Capture the cell that displays the provided text and extract its [x, y] central coordinate. 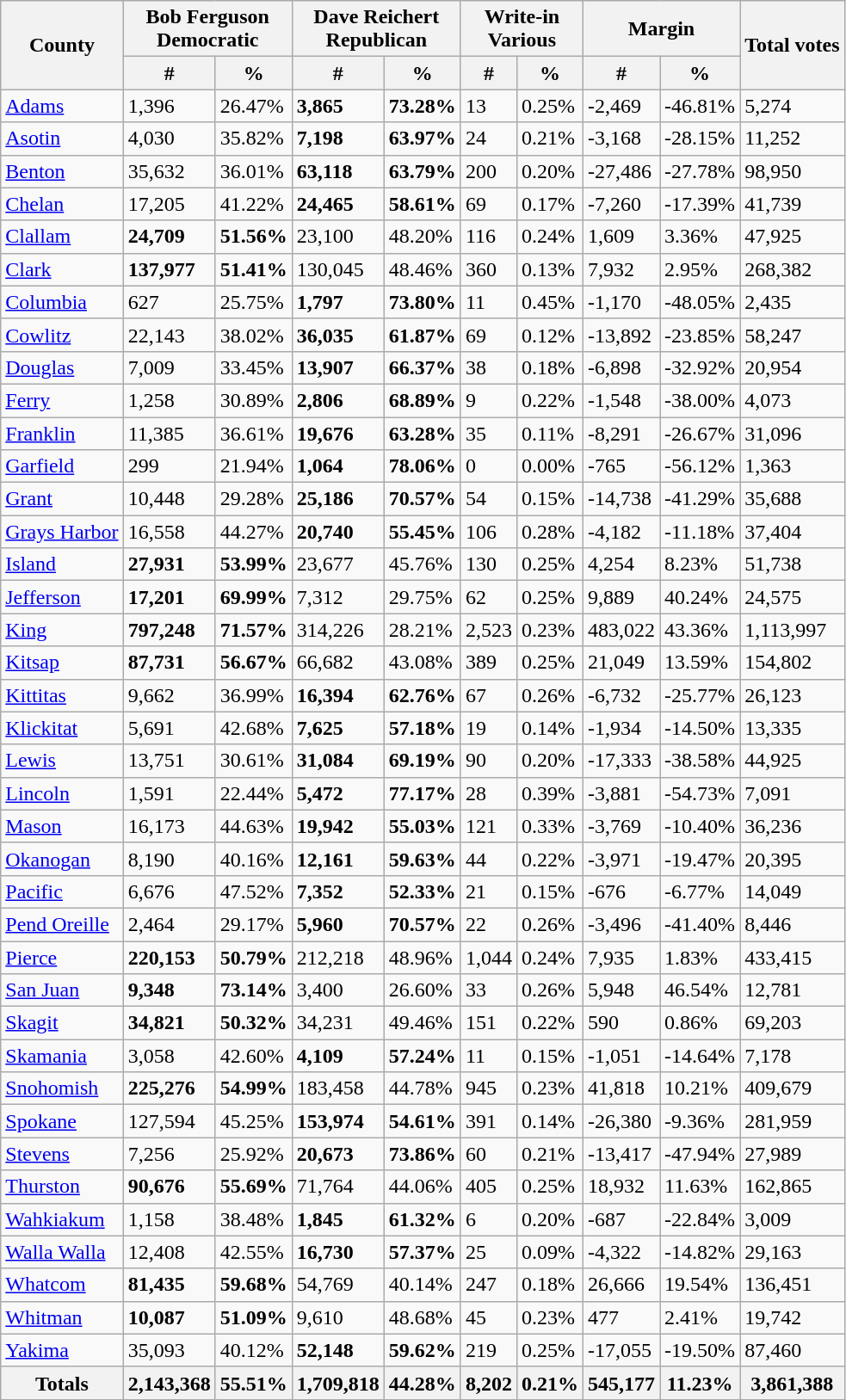
-4,322 [621, 1252]
3,400 [337, 990]
391 [489, 1121]
45 [489, 1317]
42.60% [253, 1056]
Kitsap [62, 663]
Dave ReichertRepublican [376, 29]
43.08% [422, 663]
46.54% [701, 990]
Grant [62, 499]
Mason [62, 826]
20,740 [337, 532]
20,954 [793, 367]
28.21% [422, 630]
-14,738 [621, 499]
21 [489, 891]
-1,051 [621, 1056]
24,575 [793, 597]
2.95% [701, 269]
36,236 [793, 826]
44.27% [253, 532]
-41.29% [701, 499]
Pend Oreille [62, 924]
1,797 [337, 302]
212,218 [337, 958]
0.45% [549, 302]
12,408 [169, 1252]
Cowlitz [62, 335]
151 [489, 1023]
-4,182 [621, 532]
-14.50% [701, 728]
40.24% [701, 597]
-27,486 [621, 171]
-6.77% [701, 891]
545,177 [621, 1383]
44 [489, 859]
-48.05% [701, 302]
6 [489, 1219]
61.32% [422, 1219]
62 [489, 597]
3,058 [169, 1056]
27,989 [793, 1154]
40.14% [422, 1285]
0 [489, 466]
590 [621, 1023]
35,632 [169, 171]
-46.81% [701, 106]
0.17% [549, 204]
Franklin [62, 433]
57.37% [422, 1252]
55.51% [253, 1383]
60 [489, 1154]
66.37% [422, 367]
13,751 [169, 761]
-9.36% [701, 1121]
78.06% [422, 466]
389 [489, 663]
-14.64% [701, 1056]
627 [169, 302]
66,682 [337, 663]
4,254 [621, 564]
11.63% [701, 1187]
45.76% [422, 564]
Clallam [62, 237]
1,396 [169, 106]
Total votes [793, 45]
69.99% [253, 597]
2,464 [169, 924]
11,385 [169, 433]
Write-inVarious [522, 29]
26.60% [422, 990]
5,472 [337, 793]
Whitman [62, 1317]
51,738 [793, 564]
10.21% [701, 1089]
69.19% [422, 761]
19,676 [337, 433]
-14.82% [701, 1252]
-17,333 [621, 761]
25,186 [337, 499]
153,974 [337, 1121]
69,203 [793, 1023]
0.09% [549, 1252]
-3,168 [621, 139]
162,865 [793, 1187]
47.52% [253, 891]
0.86% [701, 1023]
-687 [621, 1219]
22.44% [253, 793]
0.00% [549, 466]
23,677 [337, 564]
Columbia [62, 302]
16,558 [169, 532]
0.39% [549, 793]
59.68% [253, 1285]
71,764 [337, 1187]
42.68% [253, 728]
Stevens [62, 1154]
-56.12% [701, 466]
57.24% [422, 1056]
54.61% [422, 1121]
-1,170 [621, 302]
945 [489, 1089]
5,274 [793, 106]
31,096 [793, 433]
483,022 [621, 630]
59.62% [422, 1350]
-28.15% [701, 139]
Garfield [62, 466]
35 [489, 433]
24 [489, 139]
9,662 [169, 695]
16,173 [169, 826]
-26,380 [621, 1121]
35,688 [793, 499]
Klickitat [62, 728]
54 [489, 499]
-17.39% [701, 204]
106 [489, 532]
Pacific [62, 891]
-1,934 [621, 728]
8.23% [701, 564]
200 [489, 171]
Island [62, 564]
29.17% [253, 924]
Skagit [62, 1023]
Wahkiakum [62, 1219]
San Juan [62, 990]
-38.58% [701, 761]
63.97% [422, 139]
12,781 [793, 990]
57.18% [422, 728]
-6,898 [621, 367]
62.76% [422, 695]
54,769 [337, 1285]
-3,769 [621, 826]
73.14% [253, 990]
Snohomish [62, 1089]
42.55% [253, 1252]
-13,417 [621, 1154]
63.79% [422, 171]
-1,548 [621, 400]
Skamania [62, 1056]
268,382 [793, 269]
-13,892 [621, 335]
2.41% [701, 1317]
1,044 [489, 958]
Walla Walla [62, 1252]
14,049 [793, 891]
10,448 [169, 499]
63,118 [337, 171]
2,435 [793, 302]
38.02% [253, 335]
55.03% [422, 826]
26,123 [793, 695]
121 [489, 826]
38.48% [253, 1219]
797,248 [169, 630]
38 [489, 367]
11.23% [701, 1383]
433,415 [793, 958]
-8,291 [621, 433]
48.46% [422, 269]
29,163 [793, 1252]
130 [489, 564]
25 [489, 1252]
-23.85% [701, 335]
61.87% [422, 335]
48.20% [422, 237]
58.61% [422, 204]
44.63% [253, 826]
299 [169, 466]
9,610 [337, 1317]
26,666 [621, 1285]
7,009 [169, 367]
28 [489, 793]
6,676 [169, 891]
40.16% [253, 859]
130,045 [337, 269]
-27.78% [701, 171]
41,818 [621, 1089]
98,950 [793, 171]
Lincoln [62, 793]
22 [489, 924]
12,161 [337, 859]
41.22% [253, 204]
25.92% [253, 1154]
71.57% [253, 630]
1.83% [701, 958]
36.99% [253, 695]
23,100 [337, 237]
219 [489, 1350]
87,731 [169, 663]
1,363 [793, 466]
16,394 [337, 695]
26.47% [253, 106]
34,821 [169, 1023]
0.33% [549, 826]
Thurston [62, 1187]
281,959 [793, 1121]
0.11% [549, 433]
48.68% [422, 1317]
-38.00% [701, 400]
36.01% [253, 171]
-10.40% [701, 826]
44.06% [422, 1187]
Douglas [62, 367]
52,148 [337, 1350]
-6,732 [621, 695]
477 [621, 1317]
-2,469 [621, 106]
7,178 [793, 1056]
35.82% [253, 139]
53.99% [253, 564]
-11.18% [701, 532]
1,845 [337, 1219]
127,594 [169, 1121]
49.46% [422, 1023]
9,348 [169, 990]
-19.50% [701, 1350]
55.45% [422, 532]
-3,971 [621, 859]
43.36% [701, 630]
67 [489, 695]
Grays Harbor [62, 532]
County [62, 45]
Lewis [62, 761]
44.78% [422, 1089]
Bob FergusonDemocratic [207, 29]
18,932 [621, 1187]
Pierce [62, 958]
68.89% [422, 400]
87,460 [793, 1350]
55.69% [253, 1187]
7,352 [337, 891]
409,679 [793, 1089]
21.94% [253, 466]
33 [489, 990]
7,935 [621, 958]
17,205 [169, 204]
73.80% [422, 302]
7,091 [793, 793]
136,451 [793, 1285]
44,925 [793, 761]
137,977 [169, 269]
-32.92% [701, 367]
-7,260 [621, 204]
3,009 [793, 1219]
11,252 [793, 139]
30.61% [253, 761]
7,198 [337, 139]
8,202 [489, 1383]
13.59% [701, 663]
45.25% [253, 1121]
25.75% [253, 302]
34,231 [337, 1023]
Clark [62, 269]
73.86% [422, 1154]
17,201 [169, 597]
154,802 [793, 663]
52.33% [422, 891]
50.32% [253, 1023]
247 [489, 1285]
20,673 [337, 1154]
19 [489, 728]
-17,055 [621, 1350]
1,609 [621, 237]
19,742 [793, 1317]
31,084 [337, 761]
-676 [621, 891]
Whatcom [62, 1285]
4,030 [169, 139]
90,676 [169, 1187]
4,073 [793, 400]
-25.77% [701, 695]
-3,881 [621, 793]
24,709 [169, 237]
63.28% [422, 433]
9 [489, 400]
59.63% [422, 859]
Jefferson [62, 597]
58,247 [793, 335]
-3,496 [621, 924]
37,404 [793, 532]
-19.47% [701, 859]
-47.94% [701, 1154]
36,035 [337, 335]
Ferry [62, 400]
24,465 [337, 204]
3,861,388 [793, 1383]
7,932 [621, 269]
220,153 [169, 958]
Asotin [62, 139]
-26.67% [701, 433]
1,113,997 [793, 630]
44.28% [422, 1383]
30.89% [253, 400]
22,143 [169, 335]
77.17% [422, 793]
54.99% [253, 1089]
47,925 [793, 237]
1,064 [337, 466]
27,931 [169, 564]
81,435 [169, 1285]
7,625 [337, 728]
5,960 [337, 924]
Yakima [62, 1350]
0.12% [549, 335]
51.56% [253, 237]
16,730 [337, 1252]
116 [489, 237]
314,226 [337, 630]
9,889 [621, 597]
29.75% [422, 597]
-765 [621, 466]
10,087 [169, 1317]
13,907 [337, 367]
51.41% [253, 269]
Spokane [62, 1121]
7,312 [337, 597]
73.28% [422, 106]
2,523 [489, 630]
20,395 [793, 859]
1,591 [169, 793]
21,049 [621, 663]
33.45% [253, 367]
7,256 [169, 1154]
48.96% [422, 958]
90 [489, 761]
51.09% [253, 1317]
3.36% [701, 237]
-54.73% [701, 793]
360 [489, 269]
5,948 [621, 990]
3,865 [337, 106]
8,190 [169, 859]
13,335 [793, 728]
King [62, 630]
1,258 [169, 400]
2,143,368 [169, 1383]
-22.84% [701, 1219]
Adams [62, 106]
225,276 [169, 1089]
29.28% [253, 499]
19.54% [701, 1285]
13 [489, 106]
0.13% [549, 269]
-41.40% [701, 924]
0.28% [549, 532]
405 [489, 1187]
Okanogan [62, 859]
41,739 [793, 204]
19,942 [337, 826]
Kittitas [62, 695]
1,158 [169, 1219]
40.12% [253, 1350]
Margin [661, 29]
35,093 [169, 1350]
183,458 [337, 1089]
2,806 [337, 400]
56.67% [253, 663]
50.79% [253, 958]
Benton [62, 171]
1,709,818 [337, 1383]
5,691 [169, 728]
Chelan [62, 204]
36.61% [253, 433]
Totals [62, 1383]
4,109 [337, 1056]
8,446 [793, 924]
